Capture the cell that displays the provided text and extract its [x, y] central coordinate. 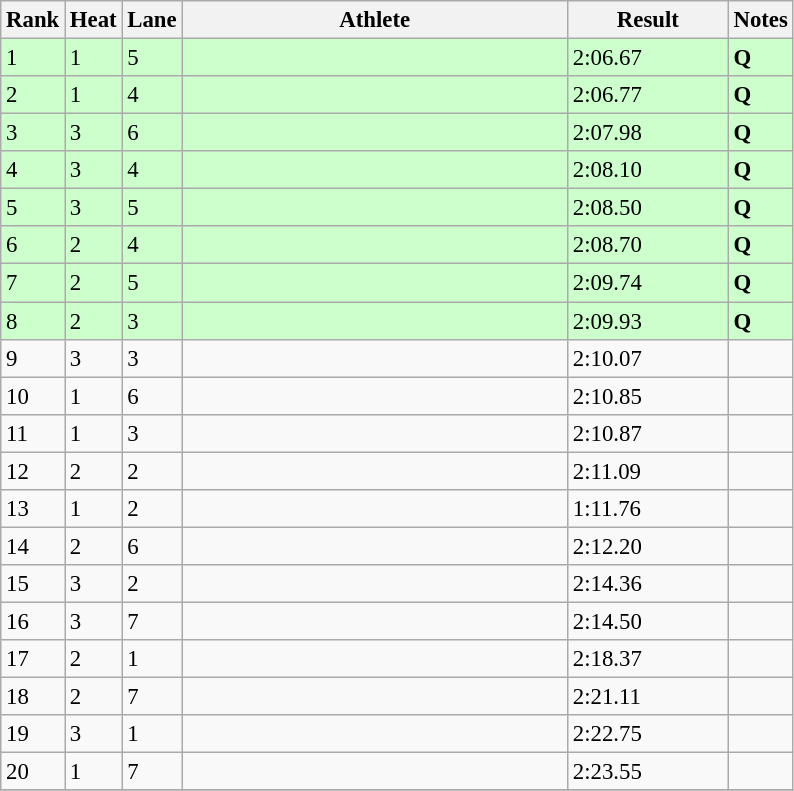
17 [33, 659]
14 [33, 546]
1:11.76 [648, 509]
9 [33, 358]
2:06.67 [648, 58]
Rank [33, 20]
2:08.50 [648, 208]
19 [33, 734]
2:11.09 [648, 471]
12 [33, 471]
Notes [760, 20]
2:08.10 [648, 170]
11 [33, 433]
2:07.98 [648, 133]
Lane [152, 20]
18 [33, 697]
13 [33, 509]
2:14.50 [648, 621]
20 [33, 772]
2:14.36 [648, 584]
2:18.37 [648, 659]
15 [33, 584]
2:10.07 [648, 358]
2:08.70 [648, 245]
2:09.74 [648, 283]
2:09.93 [648, 321]
16 [33, 621]
2:10.85 [648, 396]
10 [33, 396]
Heat [94, 20]
2:23.55 [648, 772]
Result [648, 20]
2:12.20 [648, 546]
Athlete [375, 20]
2:06.77 [648, 95]
2:22.75 [648, 734]
2:21.11 [648, 697]
2:10.87 [648, 433]
8 [33, 321]
